Capture the cell that displays the provided text and extract its [X, Y] central coordinate. 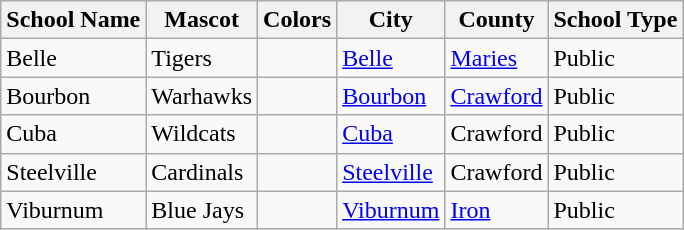
School Name [74, 20]
School Type [616, 20]
Maries [496, 58]
County [496, 20]
Wildcats [202, 134]
Iron [496, 210]
Cardinals [202, 172]
Tigers [202, 58]
Colors [298, 20]
City [391, 20]
Mascot [202, 20]
Warhawks [202, 96]
Blue Jays [202, 210]
